Provide the [X, Y] coordinate of the cell's center where the given text is located.  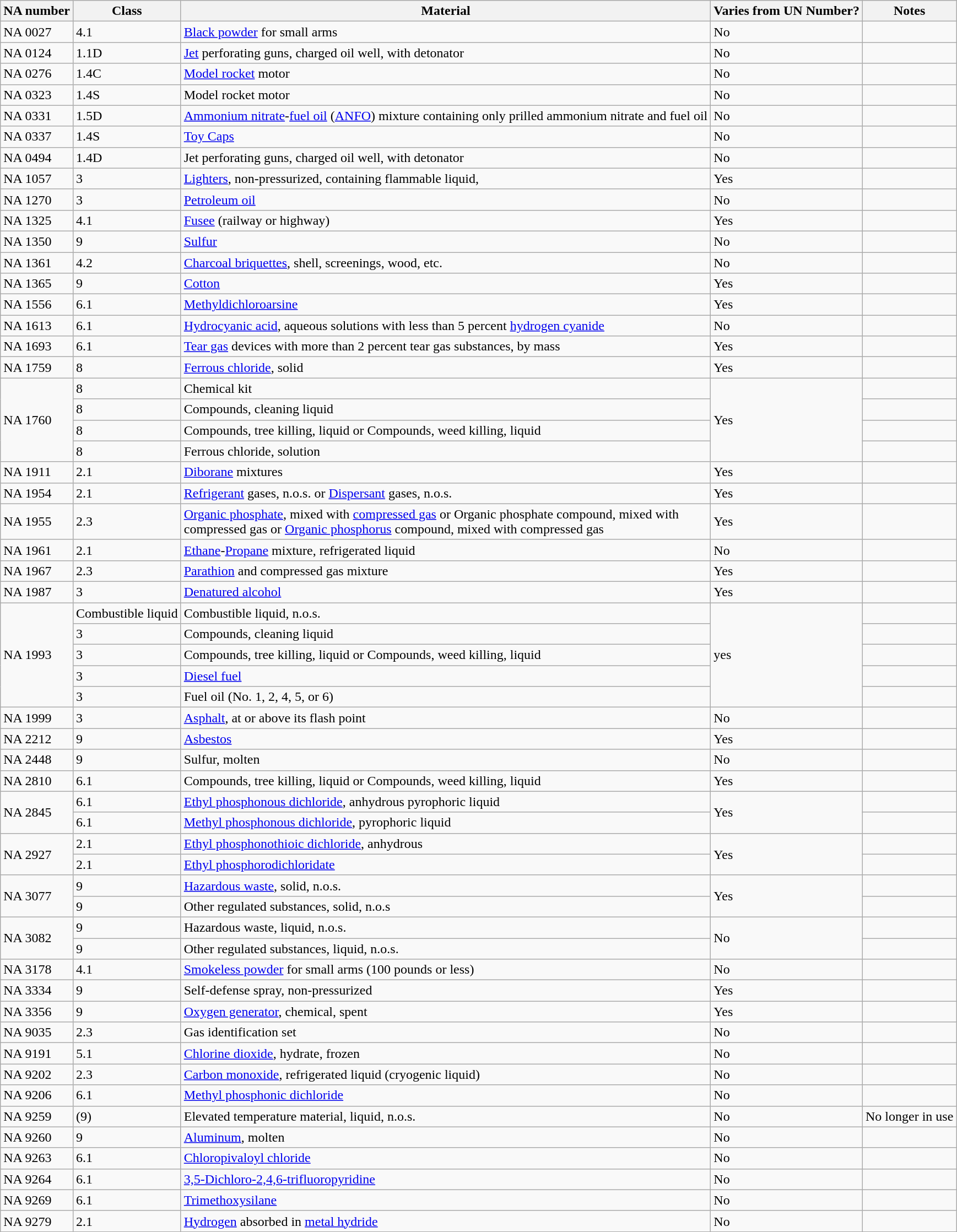
Ferrous chloride, solution [446, 451]
NA 9260 [37, 1137]
No longer in use [909, 1116]
NA 1325 [37, 220]
(9) [127, 1116]
NA 1270 [37, 199]
NA 0331 [37, 116]
Methyldichloroarsine [446, 305]
Hydrogen absorbed in metal hydride [446, 1221]
1.4D [127, 158]
NA 9279 [37, 1221]
Class [127, 11]
NA 1057 [37, 179]
Gas identification set [446, 1033]
NA 1361 [37, 263]
NA 9269 [37, 1200]
Self-defense spray, non-pressurized [446, 991]
Parathion and compressed gas mixture [446, 571]
NA 9263 [37, 1158]
Diesel fuel [446, 676]
Tear gas devices with more than 2 percent tear gas substances, by mass [446, 347]
Sulfur [446, 241]
Carbon monoxide, refrigerated liquid (cryogenic liquid) [446, 1074]
Material [446, 11]
NA 0337 [37, 137]
Ethyl phosphorodichloridate [446, 864]
NA 2212 [37, 739]
Denatured alcohol [446, 592]
NA 3077 [37, 896]
NA 2810 [37, 781]
1.1D [127, 53]
NA 0027 [37, 32]
Other regulated substances, liquid, n.o.s. [446, 948]
Petroleum oil [446, 199]
Smokeless powder for small arms (100 pounds or less) [446, 970]
Ammonium nitrate-fuel oil (ANFO) mixture containing only prilled ammonium nitrate and fuel oil [446, 116]
NA 9202 [37, 1074]
NA 1993 [37, 655]
Oxygen generator, chemical, spent [446, 1012]
1.4C [127, 74]
Diborane mixtures [446, 472]
Lighters, non-pressurized, containing flammable liquid, [446, 179]
Fusee (railway or highway) [446, 220]
NA 1955 [37, 521]
Elevated temperature material, liquid, n.o.s. [446, 1116]
NA 1961 [37, 550]
Toy Caps [446, 137]
NA 9035 [37, 1033]
Other regulated substances, solid, n.o.s [446, 906]
Methyl phosphonic dichloride [446, 1095]
3,5-Dichloro-2,4,6-trifluoropyridine [446, 1179]
Aluminum, molten [446, 1137]
Chloropivaloyl chloride [446, 1158]
Asbestos [446, 739]
Chemical kit [446, 388]
Hazardous waste, liquid, n.o.s. [446, 927]
NA 1613 [37, 326]
NA 9259 [37, 1116]
NA 3356 [37, 1012]
Asphalt, at or above its flash point [446, 718]
NA 0494 [37, 158]
NA 1967 [37, 571]
Hazardous waste, solid, n.o.s. [446, 885]
NA 1759 [37, 368]
NA 9264 [37, 1179]
NA 1365 [37, 284]
NA number [37, 11]
NA 0124 [37, 53]
Cotton [446, 284]
NA 2927 [37, 854]
Fuel oil (No. 1, 2, 4, 5, or 6) [446, 697]
NA 0276 [37, 74]
NA 0323 [37, 95]
NA 1954 [37, 493]
Methyl phosphonous dichloride, pyrophoric liquid [446, 823]
NA 1556 [37, 305]
Refrigerant gases, n.o.s. or Dispersant gases, n.o.s. [446, 493]
Combustible liquid, n.o.s. [446, 613]
Varies from UN Number? [787, 11]
NA 1693 [37, 347]
Charcoal briquettes, shell, screenings, wood, etc. [446, 263]
5.1 [127, 1053]
NA 1760 [37, 420]
Ethyl phosphonothioic dichloride, anhydrous [446, 844]
Ethyl phosphonous dichloride, anhydrous pyrophoric liquid [446, 802]
Ethane-Propane mixture, refrigerated liquid [446, 550]
Combustible liquid [127, 613]
yes [787, 655]
NA 3082 [37, 938]
Black powder for small arms [446, 32]
Ferrous chloride, solid [446, 368]
Sulfur, molten [446, 760]
NA 3334 [37, 991]
NA 1350 [37, 241]
NA 9191 [37, 1053]
1.5D [127, 116]
NA 2448 [37, 760]
NA 1987 [37, 592]
NA 1999 [37, 718]
NA 3178 [37, 970]
NA 9206 [37, 1095]
Chlorine dioxide, hydrate, frozen [446, 1053]
Hydrocyanic acid, aqueous solutions with less than 5 percent hydrogen cyanide [446, 326]
4.2 [127, 263]
Trimethoxysilane [446, 1200]
NA 2845 [37, 812]
NA 1911 [37, 472]
Notes [909, 11]
